Capture the cell that displays the provided text and extract its (x, y) central coordinate. 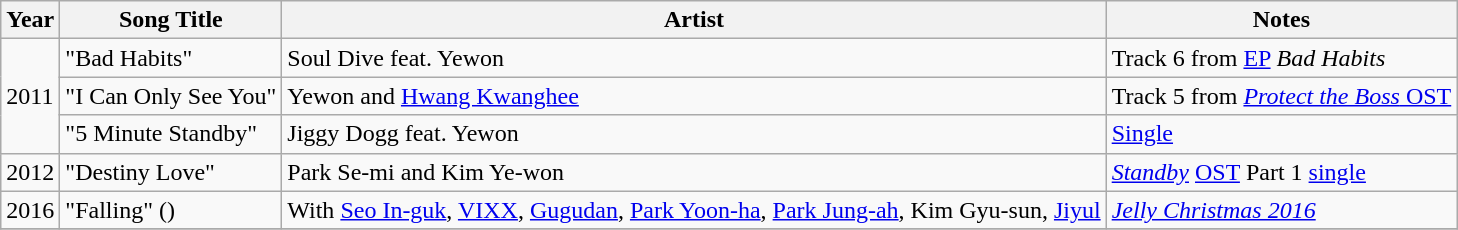
2012 (30, 172)
Jelly Christmas 2016 (1282, 210)
Jiggy Dogg feat. Yewon (694, 134)
"5 Minute Standby" (171, 134)
"Bad Habits" (171, 58)
Notes (1282, 20)
Artist (694, 20)
"I Can Only See You" (171, 96)
Song Title (171, 20)
Yewon and Hwang Kwanghee (694, 96)
Year (30, 20)
"Falling" () (171, 210)
Track 6 from EP Bad Habits (1282, 58)
Track 5 from Protect the Boss OST (1282, 96)
Park Se-mi and Kim Ye-won (694, 172)
2011 (30, 96)
Single (1282, 134)
"Destiny Love" (171, 172)
With Seo In-guk, VIXX, Gugudan, Park Yoon-ha, Park Jung-ah, Kim Gyu-sun, Jiyul (694, 210)
Soul Dive feat. Yewon (694, 58)
Standby OST Part 1 single (1282, 172)
2016 (30, 210)
